Output the [X, Y] coordinate of the center of the cell containing the given text.  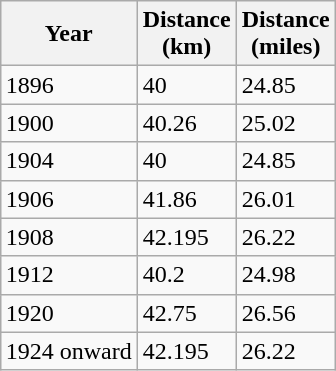
40.26 [186, 123]
Year [68, 34]
1904 [68, 161]
40.2 [186, 275]
26.01 [286, 199]
25.02 [286, 123]
Distance(miles) [286, 34]
Distance(km) [186, 34]
1924 onward [68, 351]
1906 [68, 199]
1912 [68, 275]
1900 [68, 123]
26.56 [286, 313]
41.86 [186, 199]
24.98 [286, 275]
1896 [68, 85]
42.75 [186, 313]
1920 [68, 313]
1908 [68, 237]
